Capture the cell that displays the provided text and extract its [X, Y] central coordinate. 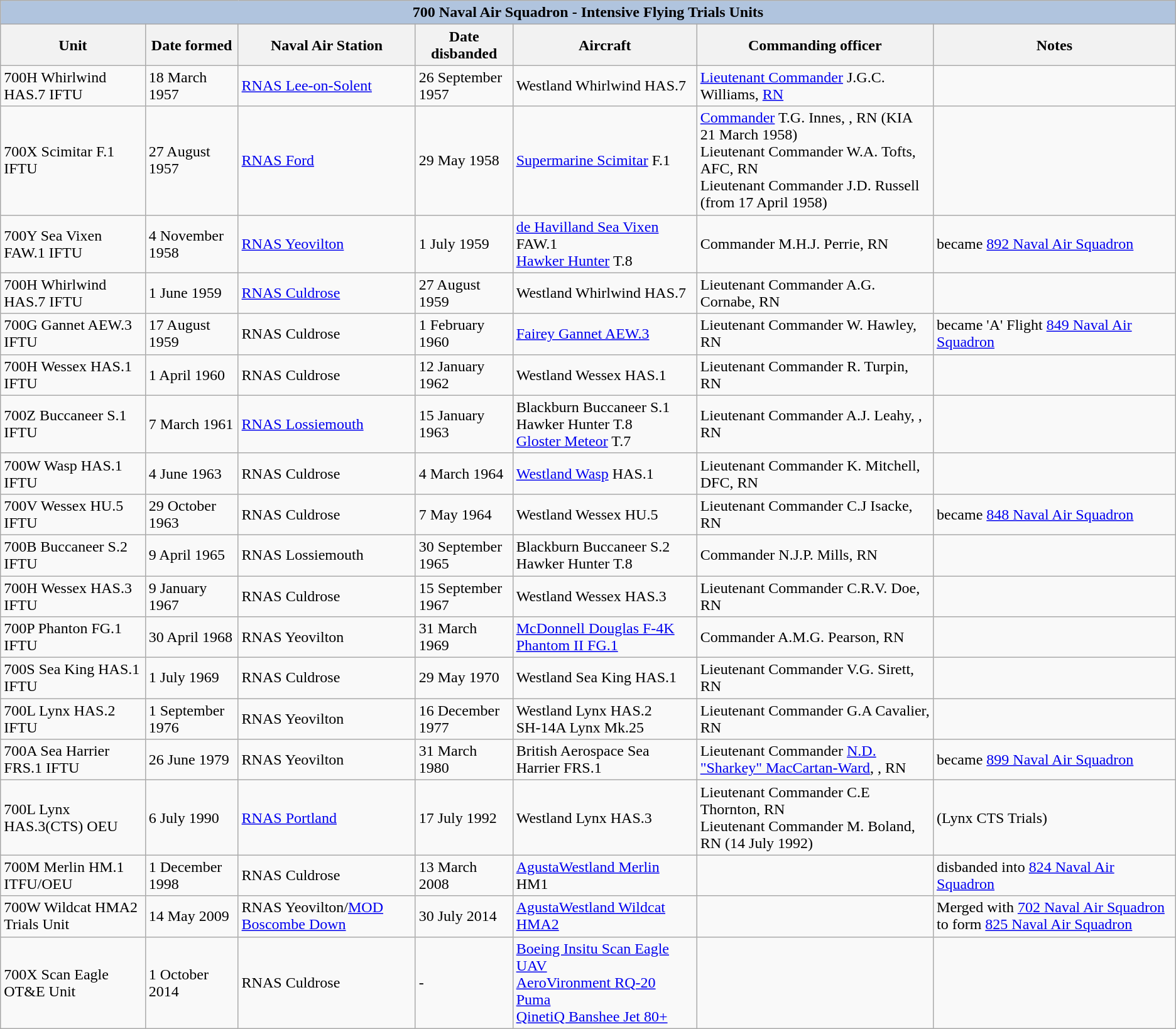
Lieutenant Commander R. Turpin, RN [815, 374]
Westland Wessex HAS.3 [604, 596]
Date disbanded [464, 45]
Lieutenant Commander N.D. "Sharkey" MacCartan-Ward, , RN [815, 760]
700W Wildcat HMA2 Trials Unit [73, 916]
30 July 2014 [464, 916]
4 November 1958 [192, 244]
Aircraft [604, 45]
Date formed [192, 45]
29 May 1970 [464, 678]
Lieutenant Commander V.G. Sirett, RN [815, 678]
Unit [73, 45]
Lieutenant Commander G.A Cavalier, RN [815, 719]
Blackburn Buccaneer S.2Hawker Hunter T.8 [604, 555]
Commander N.J.P. Mills, RN [815, 555]
(Lynx CTS Trials) [1055, 818]
29 May 1958 [464, 161]
Westland Lynx HAS.2SH-14A Lynx Mk.25 [604, 719]
disbanded into 824 Naval Air Squadron [1055, 876]
700 Naval Air Squadron - Intensive Flying Trials Units [588, 13]
became 'A' Flight 849 Naval Air Squadron [1055, 334]
1 October 2014 [192, 983]
Westland Wasp HAS.1 [604, 474]
Lieutenant Commander A.G. Cornabe, RN [815, 293]
700V Wessex HU.5 IFTU [73, 514]
26 June 1979 [192, 760]
1 July 1959 [464, 244]
Boeing Insitu Scan Eagle UAVAeroVironment RQ-20 PumaQinetiQ Banshee Jet 80+ [604, 983]
Commander M.H.J. Perrie, RN [815, 244]
Fairey Gannet AEW.3 [604, 334]
700W Wasp HAS.1 IFTU [73, 474]
26 September 1957 [464, 85]
RNAS Portland [327, 818]
AgustaWestland Wildcat HMA2 [604, 916]
Commander T.G. Innes, , RN (KIA 21 March 1958)Lieutenant Commander W.A. Tofts, AFC, RNLieutenant Commander J.D. Russell (from 17 April 1958) [815, 161]
700H Wessex HAS.3 IFTU [73, 596]
RNAS Lee-on-Solent [327, 85]
1 April 1960 [192, 374]
Merged with 702 Naval Air Squadron to form 825 Naval Air Squadron [1055, 916]
700X Scimitar F.1 IFTU [73, 161]
Commanding officer [815, 45]
became 848 Naval Air Squadron [1055, 514]
4 March 1964 [464, 474]
Lieutenant Commander K. Mitchell, DFC, RN [815, 474]
700G Gannet AEW.3 IFTU [73, 334]
Blackburn Buccaneer S.1Hawker Hunter T.8Gloster Meteor T.7 [604, 424]
29 October 1963 [192, 514]
7 May 1964 [464, 514]
700Y Sea Vixen FAW.1 IFTU [73, 244]
12 January 1962 [464, 374]
RNAS Ford [327, 161]
9 April 1965 [192, 555]
9 January 1967 [192, 596]
27 August 1959 [464, 293]
McDonnell Douglas F-4K Phantom II FG.1 [604, 637]
Lieutenant Commander A.J. Leahy, , RN [815, 424]
1 February 1960 [464, 334]
7 March 1961 [192, 424]
RNAS Yeovilton/MOD Boscombe Down [327, 916]
Lieutenant Commander C.R.V. Doe, RN [815, 596]
700S Sea King HAS.1 IFTU [73, 678]
1 September 1976 [192, 719]
700H Wessex HAS.1 IFTU [73, 374]
1 July 1969 [192, 678]
13 March 2008 [464, 876]
Naval Air Station [327, 45]
27 August 1957 [192, 161]
became 892 Naval Air Squadron [1055, 244]
Lieutenant Commander W. Hawley, RN [815, 334]
de Havilland Sea Vixen FAW.1Hawker Hunter T.8 [604, 244]
AgustaWestland Merlin HM1 [604, 876]
15 September 1967 [464, 596]
700L Lynx HAS.3(CTS) OEU [73, 818]
17 July 1992 [464, 818]
1 December 1998 [192, 876]
30 September 1965 [464, 555]
became 899 Naval Air Squadron [1055, 760]
31 March 1980 [464, 760]
700M Merlin HM.1 ITFU/OEU [73, 876]
700L Lynx HAS.2 IFTU [73, 719]
Lieutenant Commander J.G.C. Williams, RN [815, 85]
Westland Lynx HAS.3 [604, 818]
16 December 1977 [464, 719]
31 March 1969 [464, 637]
700B Buccaneer S.2 IFTU [73, 555]
700P Phanton FG.1 IFTU [73, 637]
- [464, 983]
Lieutenant Commander C.E Thornton, RNLieutenant Commander M. Boland, RN (14 July 1992) [815, 818]
1 June 1959 [192, 293]
Lieutenant Commander C.J Isacke, RN [815, 514]
14 May 2009 [192, 916]
700A Sea Harrier FRS.1 IFTU [73, 760]
British Aerospace Sea Harrier FRS.1 [604, 760]
17 August 1959 [192, 334]
Notes [1055, 45]
Westland Wessex HAS.1 [604, 374]
Commander A.M.G. Pearson, RN [815, 637]
6 July 1990 [192, 818]
700Z Buccaneer S.1 IFTU [73, 424]
Westland Wessex HU.5 [604, 514]
Westland Sea King HAS.1 [604, 678]
18 March 1957 [192, 85]
30 April 1968 [192, 637]
15 January 1963 [464, 424]
4 June 1963 [192, 474]
700X Scan Eagle OT&E Unit [73, 983]
Supermarine Scimitar F.1 [604, 161]
